Extract the (x, y) coordinate from the center of the cell holding the provided text.  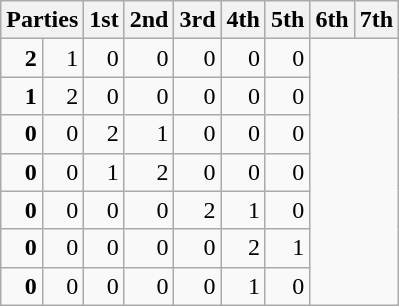
3rd (198, 20)
6th (332, 20)
7th (376, 20)
2nd (149, 20)
5th (287, 20)
4th (243, 20)
1st (104, 20)
Parties (42, 20)
